Determine the (x, y) coordinate at the center of the cell enclosing the given text.  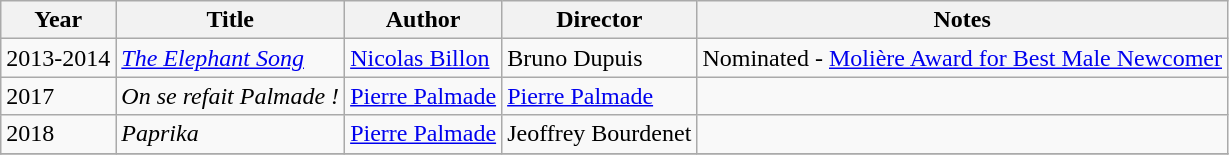
On se refait Palmade ! (230, 96)
Year (58, 20)
Title (230, 20)
Paprika (230, 134)
Nicolas Billon (424, 58)
Jeoffrey Bourdenet (600, 134)
Bruno Dupuis (600, 58)
Director (600, 20)
Notes (962, 20)
2017 (58, 96)
2018 (58, 134)
The Elephant Song (230, 58)
Author (424, 20)
Nominated - Molière Award for Best Male Newcomer (962, 58)
2013-2014 (58, 58)
